Provide the (X, Y) coordinate of the cell's center where the given text is located.  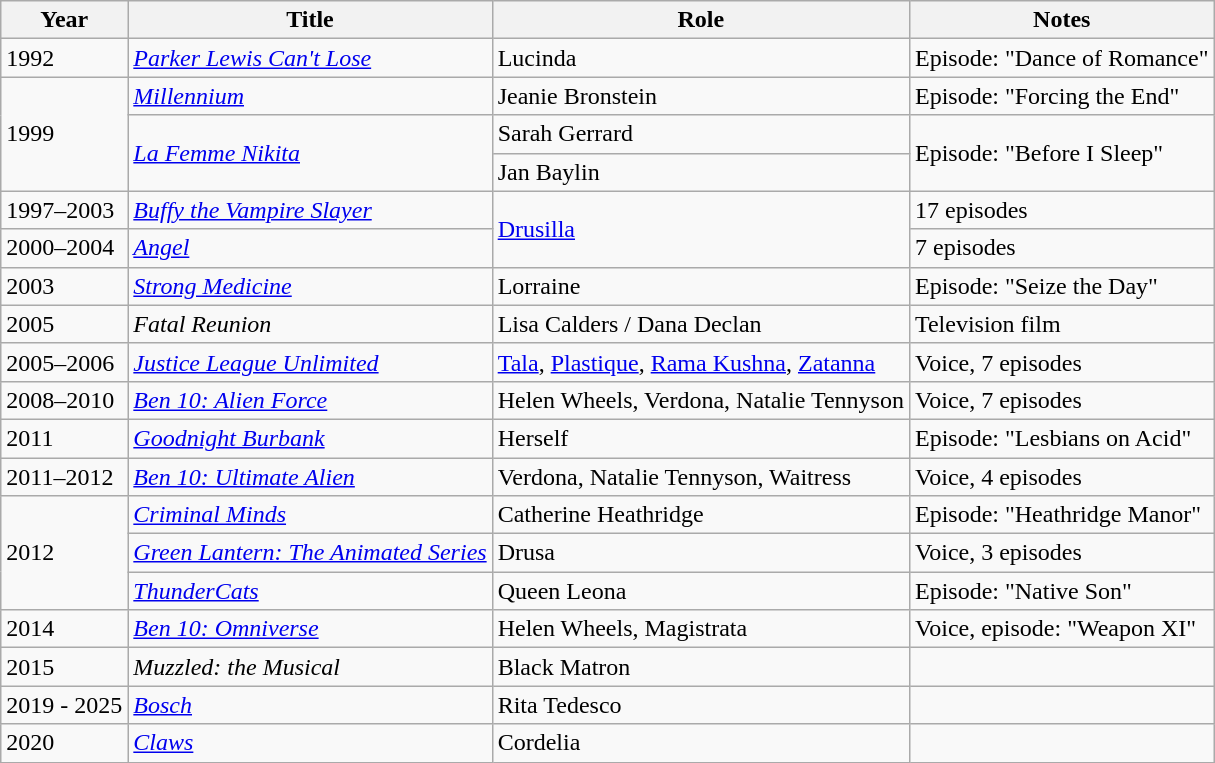
2005 (64, 324)
Drusilla (700, 229)
Herself (700, 438)
Tala, Plastique, Rama Kushna, Zatanna (700, 362)
Episode: "Lesbians on Acid" (1062, 438)
2019 - 2025 (64, 705)
Muzzled: the Musical (310, 667)
Jan Baylin (700, 172)
Lorraine (700, 286)
Ben 10: Alien Force (310, 400)
Jeanie Bronstein (700, 96)
Lucinda (700, 58)
Verdona, Natalie Tennyson, Waitress (700, 477)
7 episodes (1062, 248)
Episode: "Before I Sleep" (1062, 153)
2003 (64, 286)
Episode: "Dance of Romance" (1062, 58)
Television film (1062, 324)
Episode: "Seize the Day" (1062, 286)
Voice, episode: "Weapon XI" (1062, 629)
Rita Tedesco (700, 705)
Episode: "Forcing the End" (1062, 96)
Queen Leona (700, 591)
Claws (310, 743)
Notes (1062, 20)
Voice, 3 episodes (1062, 553)
Ben 10: Omniverse (310, 629)
Episode: "Heathridge Manor" (1062, 515)
2008–2010 (64, 400)
Voice, 4 episodes (1062, 477)
Drusa (700, 553)
17 episodes (1062, 210)
La Femme Nikita (310, 153)
Justice League Unlimited (310, 362)
Year (64, 20)
2012 (64, 553)
Criminal Minds (310, 515)
Catherine Heathridge (700, 515)
2000–2004 (64, 248)
2014 (64, 629)
Millennium (310, 96)
2015 (64, 667)
Role (700, 20)
Sarah Gerrard (700, 134)
Buffy the Vampire Slayer (310, 210)
2005–2006 (64, 362)
Helen Wheels, Verdona, Natalie Tennyson (700, 400)
Bosch (310, 705)
1999 (64, 134)
Title (310, 20)
2011–2012 (64, 477)
Black Matron (700, 667)
2011 (64, 438)
2020 (64, 743)
Goodnight Burbank (310, 438)
1997–2003 (64, 210)
ThunderCats (310, 591)
Cordelia (700, 743)
Lisa Calders / Dana Declan (700, 324)
Ben 10: Ultimate Alien (310, 477)
Angel (310, 248)
Fatal Reunion (310, 324)
Parker Lewis Can't Lose (310, 58)
Episode: "Native Son" (1062, 591)
Helen Wheels, Magistrata (700, 629)
Strong Medicine (310, 286)
1992 (64, 58)
Green Lantern: The Animated Series (310, 553)
